Scan for the cell matching the given text and deliver its [x, y] coordinate at center. 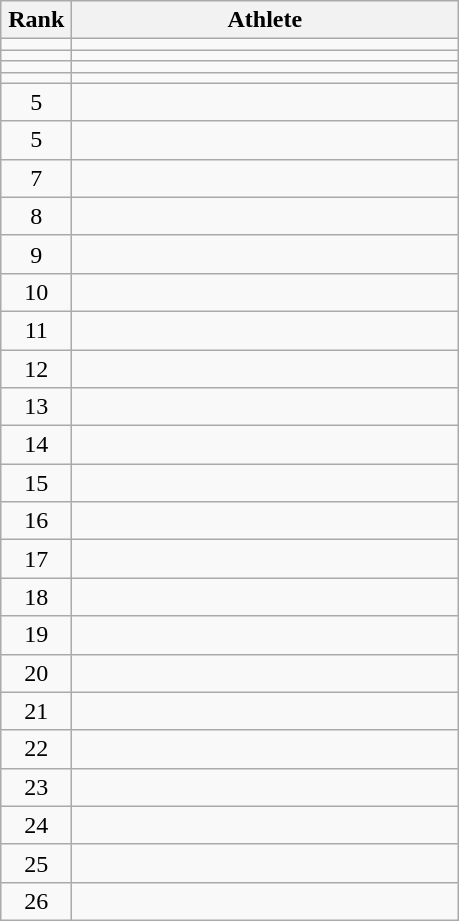
11 [36, 330]
15 [36, 483]
Rank [36, 20]
10 [36, 292]
17 [36, 559]
14 [36, 445]
26 [36, 901]
24 [36, 825]
23 [36, 787]
12 [36, 369]
9 [36, 254]
8 [36, 216]
19 [36, 635]
18 [36, 597]
22 [36, 749]
13 [36, 407]
7 [36, 178]
25 [36, 863]
20 [36, 673]
16 [36, 521]
Athlete [265, 20]
21 [36, 711]
